Return the (x, y) coordinate for the center point of the cell that contains the specified text.  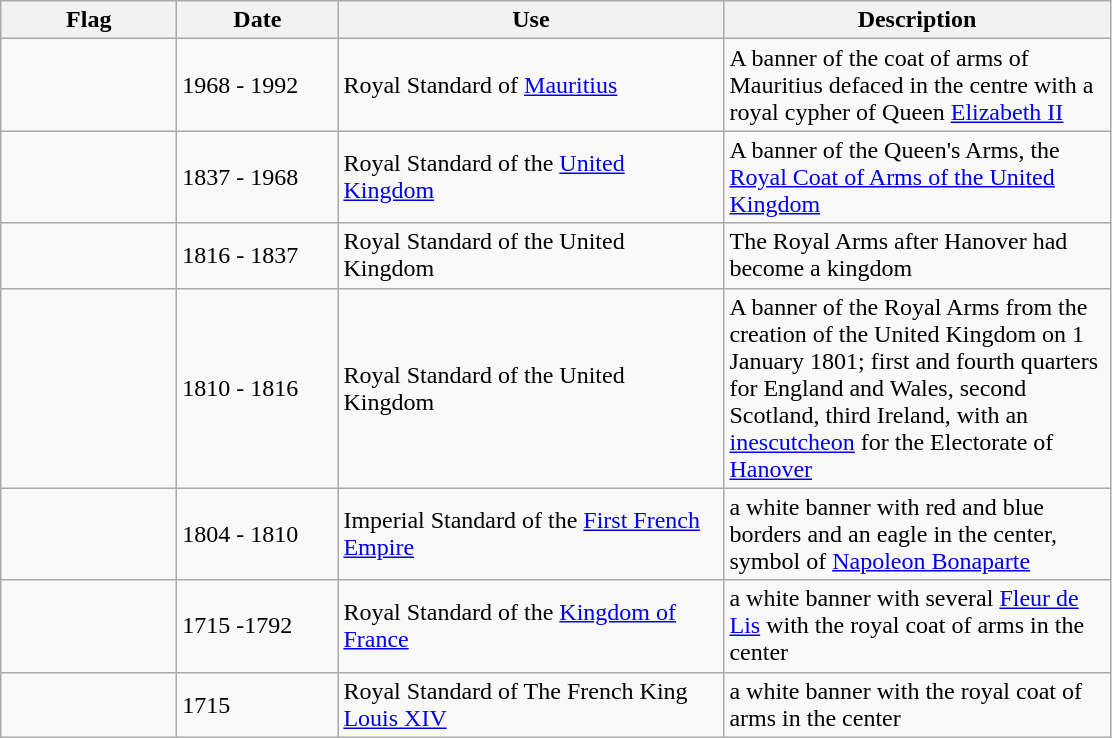
Imperial Standard of the First French Empire (531, 534)
1816 - 1837 (258, 256)
Date (258, 20)
1715 -1792 (258, 626)
Royal Standard of the Kingdom of France (531, 626)
a white banner with the royal coat of arms in the center (917, 704)
1810 - 1816 (258, 388)
1804 - 1810 (258, 534)
1837 - 1968 (258, 177)
The Royal Arms after Hanover had become a kingdom (917, 256)
Royal Standard of Mauritius (531, 85)
Description (917, 20)
Use (531, 20)
A banner of the coat of arms of Mauritius defaced in the centre with a royal cypher of Queen Elizabeth II (917, 85)
Flag (89, 20)
a white banner with several Fleur de Lis with the royal coat of arms in the center (917, 626)
A banner of the Queen's Arms, the Royal Coat of Arms of the United Kingdom (917, 177)
1715 (258, 704)
a white banner with red and blue borders and an eagle in the center, symbol of Napoleon Bonaparte (917, 534)
Royal Standard of The French King Louis XIV (531, 704)
1968 - 1992 (258, 85)
